Capture the cell that displays the provided text and extract its [x, y] central coordinate. 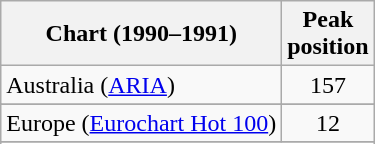
Australia (ARIA) [142, 85]
12 [328, 123]
Europe (Eurochart Hot 100) [142, 123]
Peakposition [328, 34]
157 [328, 85]
Chart (1990–1991) [142, 34]
